Detect which cell encompasses the target text, then output its (X, Y) center coordinate. 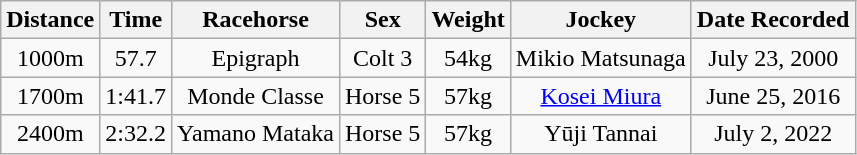
57.7 (136, 58)
Epigraph (256, 58)
July 2, 2022 (773, 134)
2:32.2 (136, 134)
Date Recorded (773, 20)
Sex (382, 20)
54kg (468, 58)
Jockey (600, 20)
Kosei Miura (600, 96)
Colt 3 (382, 58)
1000m (50, 58)
Monde Classe (256, 96)
July 23, 2000 (773, 58)
June 25, 2016 (773, 96)
Time (136, 20)
Mikio Matsunaga (600, 58)
Racehorse (256, 20)
Distance (50, 20)
Yamano Mataka (256, 134)
Weight (468, 20)
Yūji Tannai (600, 134)
1700m (50, 96)
1:41.7 (136, 96)
2400m (50, 134)
